Scan for the cell matching the given text and deliver its (X, Y) coordinate at center. 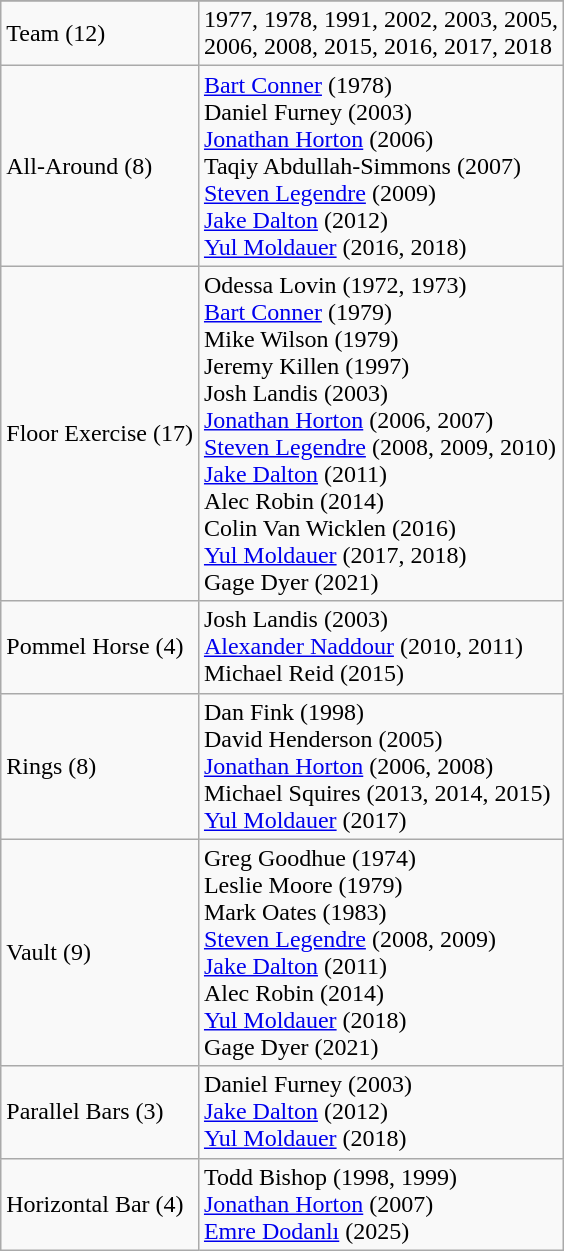
Daniel Furney (2003)Jake Dalton (2012)Yul Moldauer (2018) (380, 1112)
Vault (9) (100, 952)
1977, 1978, 1991, 2002, 2003, 2005,2006, 2008, 2015, 2016, 2017, 2018 (380, 34)
Team (12) (100, 34)
Parallel Bars (3) (100, 1112)
Dan Fink (1998)David Henderson (2005)Jonathan Horton (2006, 2008)Michael Squires (2013, 2014, 2015)Yul Moldauer (2017) (380, 766)
Todd Bishop (1998, 1999)Jonathan Horton (2007)Emre Dodanlı (2025) (380, 1204)
Josh Landis (2003)Alexander Naddour (2010, 2011)Michael Reid (2015) (380, 647)
Horizontal Bar (4) (100, 1204)
All-Around (8) (100, 166)
Floor Exercise (17) (100, 434)
Rings (8) (100, 766)
Pommel Horse (4) (100, 647)
